Search for the cell housing the specified text and yield its [x, y] center coordinate. 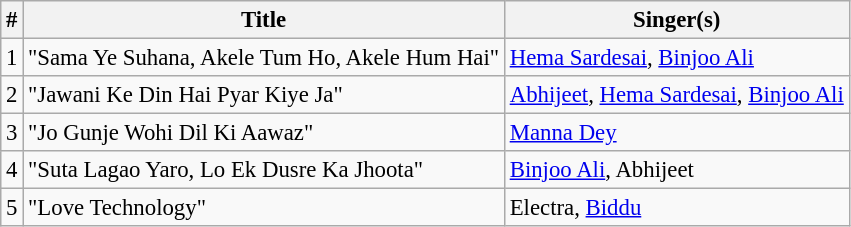
"Sama Ye Suhana, Akele Tum Ho, Akele Hum Hai" [264, 58]
"Love Technology" [264, 208]
# [12, 20]
"Jawani Ke Din Hai Pyar Kiye Ja" [264, 95]
Singer(s) [676, 20]
4 [12, 170]
5 [12, 208]
1 [12, 58]
"Suta Lagao Yaro, Lo Ek Dusre Ka Jhoota" [264, 170]
Manna Dey [676, 133]
2 [12, 95]
"Jo Gunje Wohi Dil Ki Aawaz" [264, 133]
Abhijeet, Hema Sardesai, Binjoo Ali [676, 95]
Electra, Biddu [676, 208]
Binjoo Ali, Abhijeet [676, 170]
3 [12, 133]
Title [264, 20]
Hema Sardesai, Binjoo Ali [676, 58]
